Return (x, y) of the center of cell containing provided text 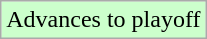
Advances to playoff (104, 20)
